Provide the [X, Y] coordinate of the cell's center where the given text is located.  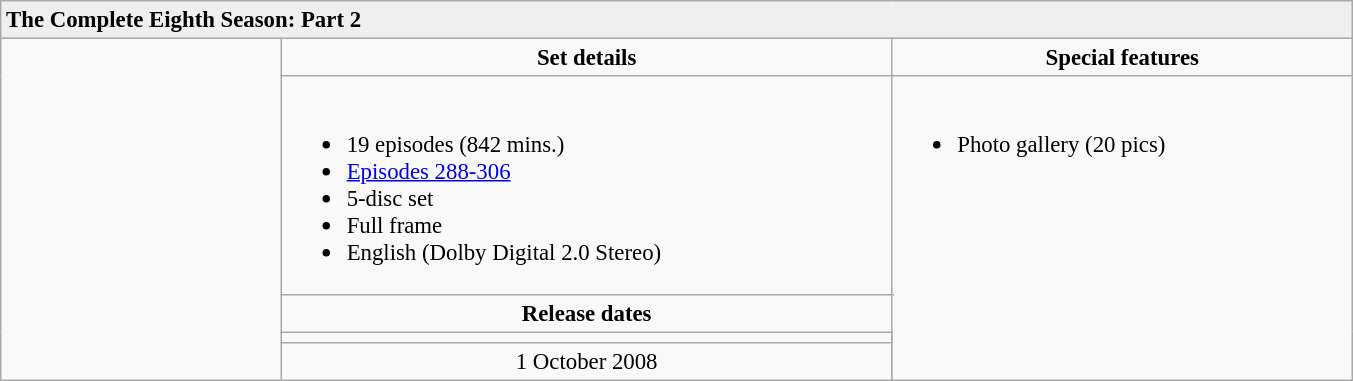
1 October 2008 [586, 361]
Release dates [586, 313]
The Complete Eighth Season: Part 2 [677, 20]
Special features [1122, 58]
Set details [586, 58]
19 episodes (842 mins.)Episodes 288-3065-disc setFull frameEnglish (Dolby Digital 2.0 Stereo) [586, 185]
Photo gallery (20 pics) [1122, 228]
